From the cell containing the given text, extract its center point as [x, y] coordinate. 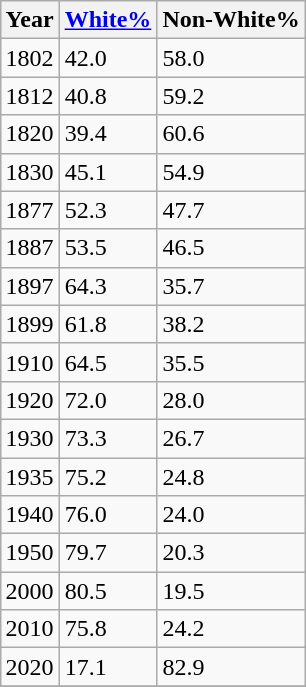
39.4 [108, 134]
24.2 [231, 629]
24.0 [231, 515]
White% [108, 20]
54.9 [231, 172]
76.0 [108, 515]
1830 [30, 172]
61.8 [108, 324]
1930 [30, 438]
1950 [30, 553]
64.5 [108, 362]
75.2 [108, 477]
80.5 [108, 591]
75.8 [108, 629]
2020 [30, 667]
40.8 [108, 96]
72.0 [108, 400]
73.3 [108, 438]
58.0 [231, 58]
28.0 [231, 400]
47.7 [231, 210]
35.5 [231, 362]
53.5 [108, 248]
82.9 [231, 667]
59.2 [231, 96]
1812 [30, 96]
60.6 [231, 134]
52.3 [108, 210]
1920 [30, 400]
45.1 [108, 172]
24.8 [231, 477]
46.5 [231, 248]
1899 [30, 324]
20.3 [231, 553]
19.5 [231, 591]
Non-White% [231, 20]
35.7 [231, 286]
1910 [30, 362]
64.3 [108, 286]
38.2 [231, 324]
1877 [30, 210]
42.0 [108, 58]
1802 [30, 58]
26.7 [231, 438]
17.1 [108, 667]
79.7 [108, 553]
1940 [30, 515]
1887 [30, 248]
Year [30, 20]
2000 [30, 591]
1897 [30, 286]
1820 [30, 134]
1935 [30, 477]
2010 [30, 629]
